Find where the given text appears and provide that cell's center as (x, y) coordinate. 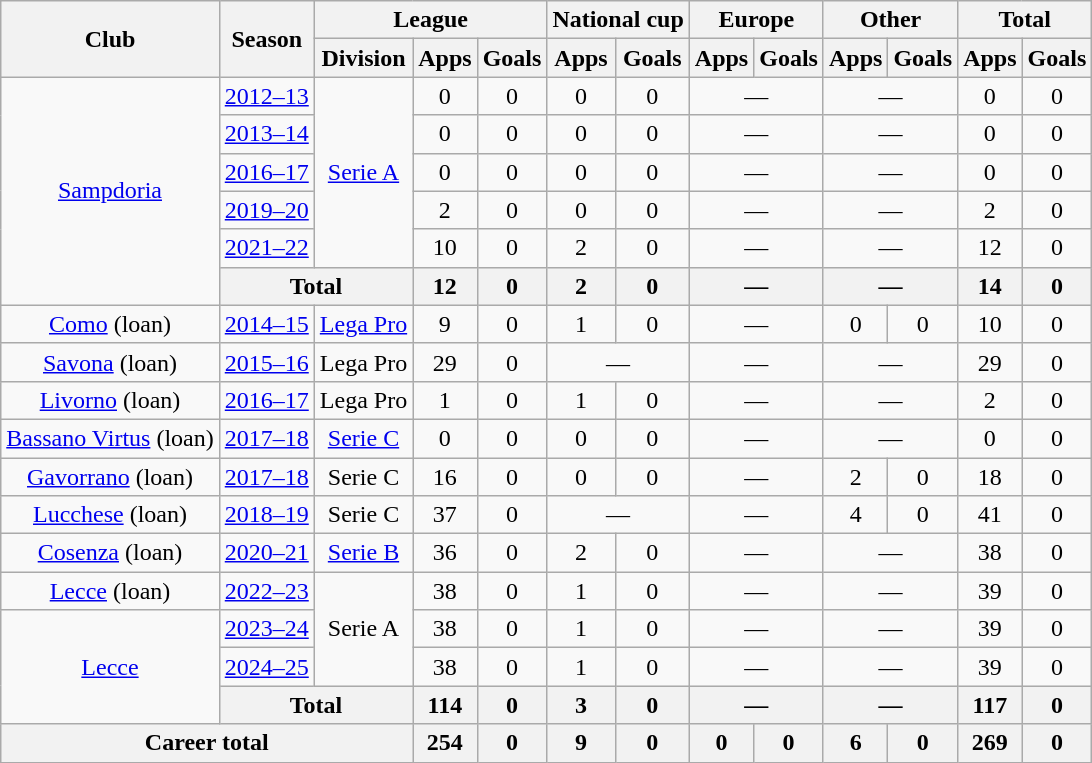
League (430, 20)
Lecce (loan) (110, 591)
2019–20 (266, 210)
Cosenza (loan) (110, 553)
2013–14 (266, 134)
2014–15 (266, 324)
Other (890, 20)
36 (445, 553)
2015–16 (266, 362)
Livorno (loan) (110, 400)
117 (990, 705)
2021–22 (266, 248)
Lecce (110, 667)
41 (990, 515)
2018–19 (266, 515)
2020–21 (266, 553)
6 (855, 743)
Sampdoria (110, 191)
4 (855, 515)
Career total (207, 743)
18 (990, 477)
3 (581, 705)
Bassano Virtus (loan) (110, 438)
254 (445, 743)
2023–24 (266, 629)
Como (loan) (110, 324)
Season (266, 39)
2024–25 (266, 667)
37 (445, 515)
Europe (756, 20)
2012–13 (266, 96)
Lucchese (loan) (110, 515)
16 (445, 477)
National cup (618, 20)
Serie B (363, 553)
2022–23 (266, 591)
Savona (loan) (110, 362)
269 (990, 743)
Club (110, 39)
14 (990, 286)
Gavorrano (loan) (110, 477)
Division (363, 58)
114 (445, 705)
